Capture the cell that displays the provided text and extract its [X, Y] central coordinate. 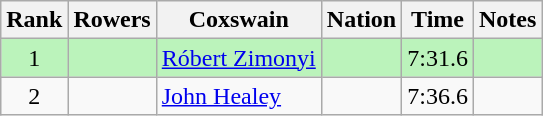
Róbert Zimonyi [238, 58]
Rank [34, 20]
Coxswain [238, 20]
Nation [361, 20]
1 [34, 58]
7:31.6 [438, 58]
2 [34, 96]
Time [438, 20]
John Healey [238, 96]
Notes [507, 20]
Rowers [112, 20]
7:36.6 [438, 96]
